Find where the given text appears and provide that cell's center as (X, Y) coordinate. 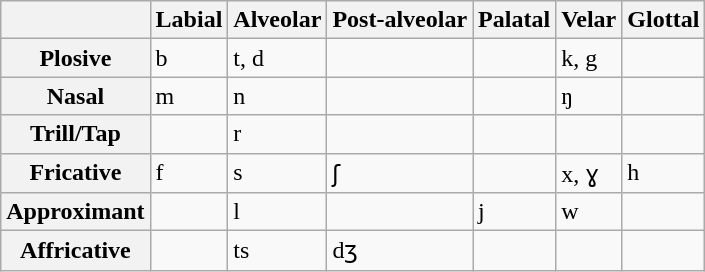
m (189, 96)
ʃ (400, 173)
ŋ (589, 96)
l (278, 212)
t, d (278, 58)
x, ɣ (589, 173)
Approximant (76, 212)
Velar (589, 20)
Trill/Tap (76, 134)
h (664, 173)
Palatal (514, 20)
k, g (589, 58)
ts (278, 251)
Fricative (76, 173)
Nasal (76, 96)
w (589, 212)
n (278, 96)
f (189, 173)
Labial (189, 20)
Alveolar (278, 20)
Post-alveolar (400, 20)
Plosive (76, 58)
j (514, 212)
Glottal (664, 20)
r (278, 134)
Affricative (76, 251)
b (189, 58)
dʒ (400, 251)
s (278, 173)
